For the text-containing cell, return its midpoint in (x, y) coordinate format. 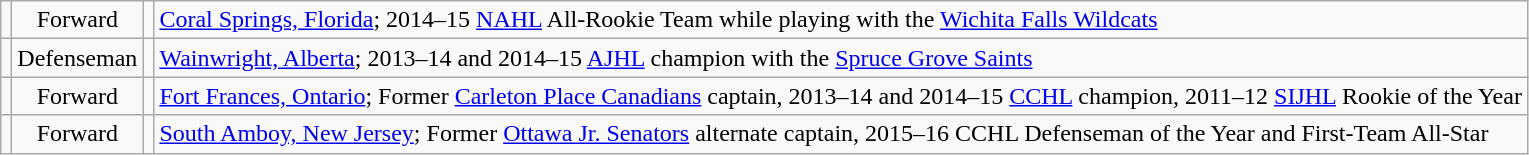
Coral Springs, Florida; 2014–15 NAHL All-Rookie Team while playing with the Wichita Falls Wildcats (841, 20)
Defenseman (78, 58)
Wainwright, Alberta; 2013–14 and 2014–15 AJHL champion with the Spruce Grove Saints (841, 58)
South Amboy, New Jersey; Former Ottawa Jr. Senators alternate captain, 2015–16 CCHL Defenseman of the Year and First-Team All-Star (841, 134)
Fort Frances, Ontario; Former Carleton Place Canadians captain, 2013–14 and 2014–15 CCHL champion, 2011–12 SIJHL Rookie of the Year (841, 96)
